For the text-containing cell, return its midpoint in [x, y] coordinate format. 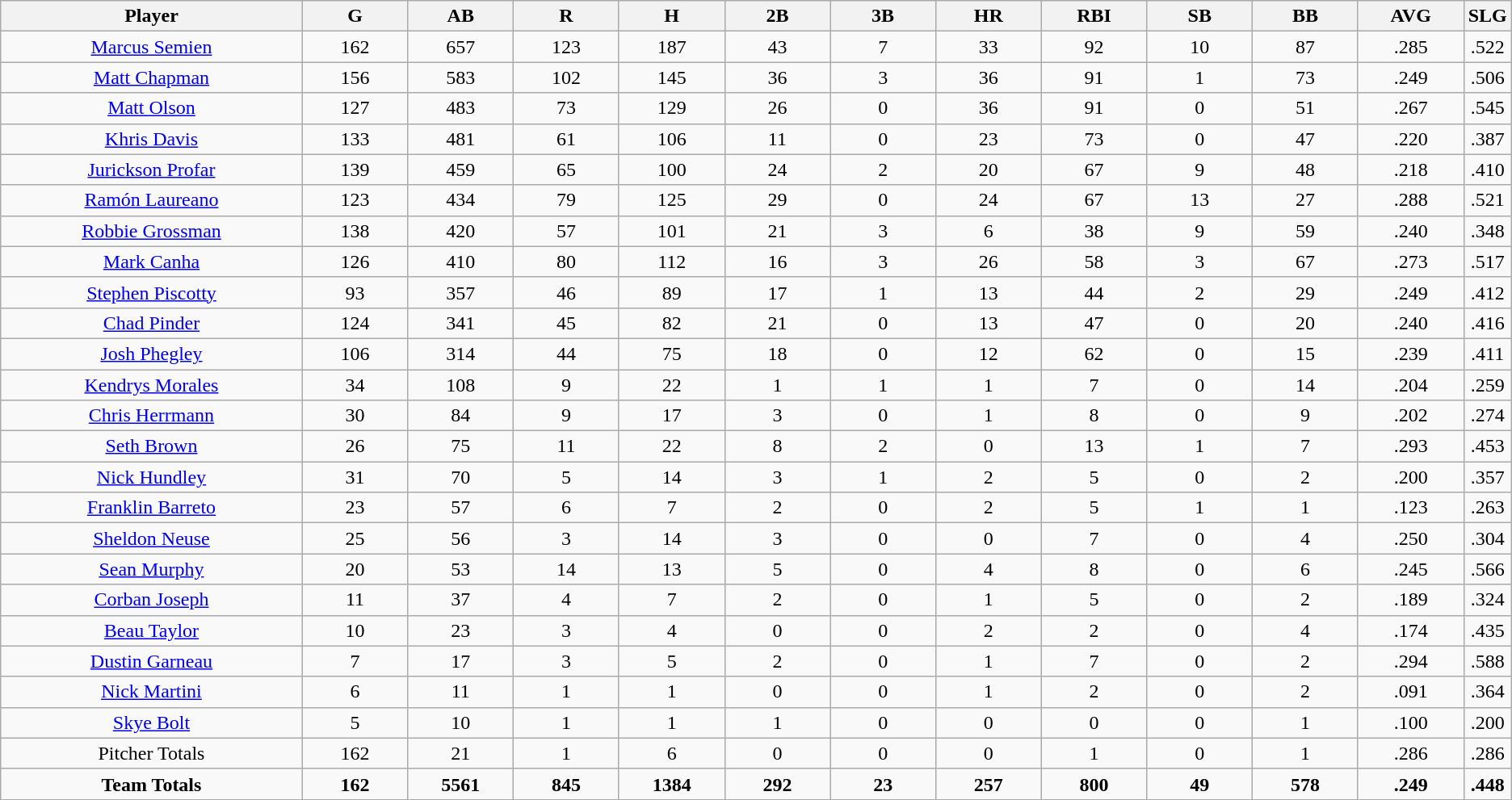
56 [460, 538]
Ramón Laureano [152, 200]
.411 [1488, 354]
.294 [1410, 661]
Josh Phegley [152, 354]
.263 [1488, 508]
.285 [1410, 47]
.506 [1488, 77]
257 [989, 784]
101 [672, 231]
Seth Brown [152, 446]
124 [355, 323]
127 [355, 108]
Team Totals [152, 784]
HR [989, 16]
16 [777, 262]
46 [567, 292]
RBI [1094, 16]
1384 [672, 784]
5561 [460, 784]
89 [672, 292]
80 [567, 262]
341 [460, 323]
156 [355, 77]
G [355, 16]
84 [460, 416]
138 [355, 231]
31 [355, 477]
43 [777, 47]
481 [460, 139]
129 [672, 108]
.267 [1410, 108]
3B [884, 16]
Beau Taylor [152, 630]
100 [672, 170]
357 [460, 292]
292 [777, 784]
Stephen Piscotty [152, 292]
Chris Herrmann [152, 416]
.250 [1410, 538]
Skye Bolt [152, 723]
27 [1305, 200]
.202 [1410, 416]
BB [1305, 16]
48 [1305, 170]
.189 [1410, 600]
.274 [1488, 416]
.412 [1488, 292]
2B [777, 16]
314 [460, 354]
.416 [1488, 323]
.123 [1410, 508]
33 [989, 47]
79 [567, 200]
657 [460, 47]
.288 [1410, 200]
459 [460, 170]
51 [1305, 108]
58 [1094, 262]
Corban Joseph [152, 600]
.293 [1410, 446]
Matt Olson [152, 108]
.588 [1488, 661]
800 [1094, 784]
.566 [1488, 569]
.348 [1488, 231]
R [567, 16]
Sheldon Neuse [152, 538]
.220 [1410, 139]
.204 [1410, 385]
.387 [1488, 139]
15 [1305, 354]
61 [567, 139]
34 [355, 385]
126 [355, 262]
82 [672, 323]
.324 [1488, 600]
.521 [1488, 200]
.517 [1488, 262]
.410 [1488, 170]
Marcus Semien [152, 47]
.174 [1410, 630]
AVG [1410, 16]
Matt Chapman [152, 77]
62 [1094, 354]
Pitcher Totals [152, 753]
.091 [1410, 692]
.522 [1488, 47]
93 [355, 292]
92 [1094, 47]
420 [460, 231]
12 [989, 354]
38 [1094, 231]
.357 [1488, 477]
112 [672, 262]
845 [567, 784]
Mark Canha [152, 262]
.453 [1488, 446]
.239 [1410, 354]
Nick Hundley [152, 477]
65 [567, 170]
Dustin Garneau [152, 661]
AB [460, 16]
.545 [1488, 108]
187 [672, 47]
133 [355, 139]
Kendrys Morales [152, 385]
410 [460, 262]
.448 [1488, 784]
583 [460, 77]
Franklin Barreto [152, 508]
70 [460, 477]
.364 [1488, 692]
Nick Martini [152, 692]
Chad Pinder [152, 323]
59 [1305, 231]
37 [460, 600]
Sean Murphy [152, 569]
Jurickson Profar [152, 170]
.218 [1410, 170]
125 [672, 200]
Player [152, 16]
18 [777, 354]
.304 [1488, 538]
Khris Davis [152, 139]
.273 [1410, 262]
SLG [1488, 16]
30 [355, 416]
H [672, 16]
102 [567, 77]
.245 [1410, 569]
434 [460, 200]
87 [1305, 47]
49 [1200, 784]
.435 [1488, 630]
145 [672, 77]
45 [567, 323]
108 [460, 385]
.100 [1410, 723]
578 [1305, 784]
53 [460, 569]
25 [355, 538]
483 [460, 108]
.259 [1488, 385]
SB [1200, 16]
139 [355, 170]
Robbie Grossman [152, 231]
